Find where the given text appears and provide that cell's center as [X, Y] coordinate. 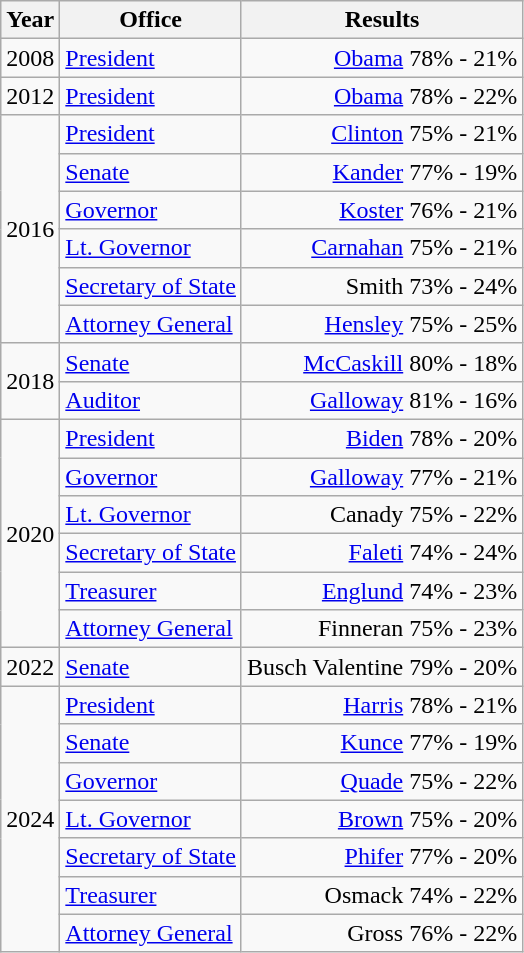
Gross 76% - 22% [382, 933]
Carnahan 75% - 21% [382, 248]
Busch Valentine 79% - 20% [382, 667]
Results [382, 20]
Harris 78% - 21% [382, 705]
McCaskill 80% - 18% [382, 362]
Canady 75% - 22% [382, 515]
Faleti 74% - 24% [382, 553]
Clinton 75% - 21% [382, 134]
Smith 73% - 24% [382, 286]
Hensley 75% - 25% [382, 324]
2012 [30, 96]
Brown 75% - 20% [382, 819]
Year [30, 20]
Auditor [151, 400]
Galloway 77% - 21% [382, 477]
Osmack 74% - 22% [382, 895]
2008 [30, 58]
2024 [30, 819]
Phifer 77% - 20% [382, 857]
2018 [30, 381]
Obama 78% - 22% [382, 96]
2022 [30, 667]
2020 [30, 533]
Office [151, 20]
Koster 76% - 21% [382, 210]
Englund 74% - 23% [382, 591]
Kander 77% - 19% [382, 172]
Biden 78% - 20% [382, 438]
Finneran 75% - 23% [382, 629]
Quade 75% - 22% [382, 781]
2016 [30, 229]
Kunce 77% - 19% [382, 743]
Galloway 81% - 16% [382, 400]
Obama 78% - 21% [382, 58]
